Find where the given text appears and provide that cell's center as [X, Y] coordinate. 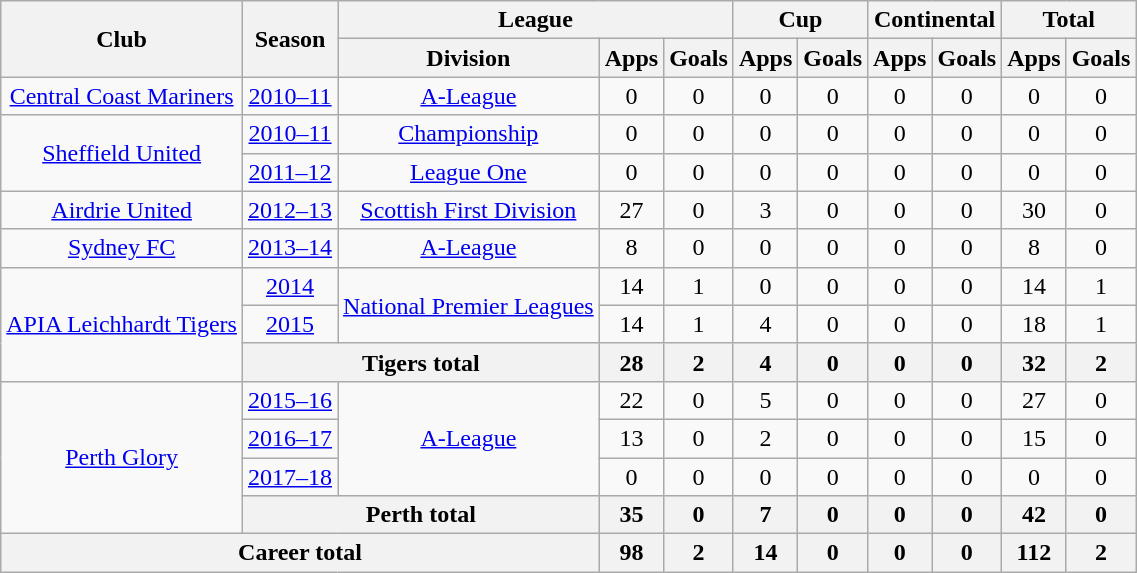
Total [1069, 20]
Central Coast Mariners [122, 96]
2015 [290, 324]
Cup [800, 20]
98 [631, 553]
League One [469, 172]
Sydney FC [122, 248]
13 [631, 438]
Club [122, 39]
Perth Glory [122, 457]
2011–12 [290, 172]
35 [631, 515]
2012–13 [290, 210]
Championship [469, 134]
Division [469, 58]
112 [1034, 553]
22 [631, 400]
30 [1034, 210]
National Premier Leagues [469, 305]
Season [290, 39]
Continental [935, 20]
Airdrie United [122, 210]
5 [765, 400]
2014 [290, 286]
7 [765, 515]
Perth total [420, 515]
2016–17 [290, 438]
League [536, 20]
2017–18 [290, 477]
2015–16 [290, 400]
32 [1034, 362]
28 [631, 362]
15 [1034, 438]
18 [1034, 324]
Sheffield United [122, 153]
APIA Leichhardt Tigers [122, 324]
Career total [300, 553]
2013–14 [290, 248]
3 [765, 210]
42 [1034, 515]
Tigers total [420, 362]
Scottish First Division [469, 210]
